Capture the cell that displays the provided text and extract its [X, Y] central coordinate. 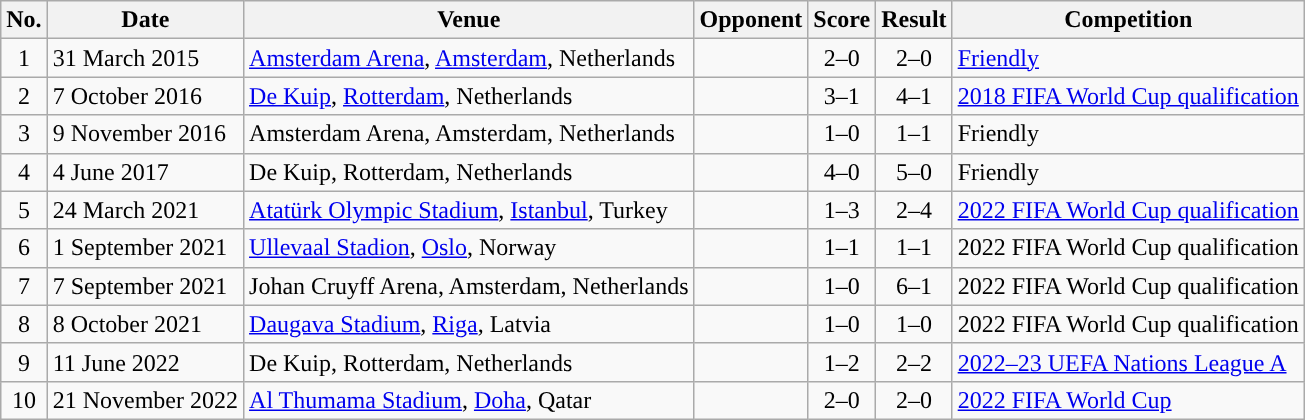
6–1 [914, 286]
2–4 [914, 210]
5 [24, 210]
4 June 2017 [145, 172]
Atatürk Olympic Stadium, Istanbul, Turkey [470, 210]
5–0 [914, 172]
1 September 2021 [145, 248]
7 September 2021 [145, 286]
7 [24, 286]
2018 FIFA World Cup qualification [1128, 96]
1–3 [842, 210]
2022–23 UEFA Nations League A [1128, 362]
7 October 2016 [145, 96]
21 November 2022 [145, 400]
4–0 [842, 172]
1 [24, 58]
11 June 2022 [145, 362]
31 March 2015 [145, 58]
9 [24, 362]
Ullevaal Stadion, Oslo, Norway [470, 248]
1–2 [842, 362]
Result [914, 20]
2–2 [914, 362]
No. [24, 20]
2 [24, 96]
Competition [1128, 20]
24 March 2021 [145, 210]
Daugava Stadium, Riga, Latvia [470, 324]
2022 FIFA World Cup [1128, 400]
9 November 2016 [145, 134]
Johan Cruyff Arena, Amsterdam, Netherlands [470, 286]
8 [24, 324]
4 [24, 172]
3–1 [842, 96]
Al Thumama Stadium, Doha, Qatar [470, 400]
Venue [470, 20]
6 [24, 248]
3 [24, 134]
Opponent [751, 20]
Date [145, 20]
4–1 [914, 96]
10 [24, 400]
Score [842, 20]
8 October 2021 [145, 324]
